From the cell containing the given text, extract its center point as (X, Y) coordinate. 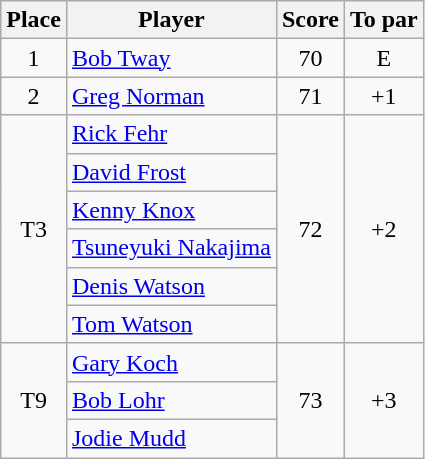
+3 (384, 400)
Kenny Knox (171, 210)
70 (310, 58)
73 (310, 400)
Gary Koch (171, 362)
+1 (384, 96)
E (384, 58)
Player (171, 20)
Jodie Mudd (171, 438)
Bob Lohr (171, 400)
Denis Watson (171, 286)
Score (310, 20)
Rick Fehr (171, 134)
71 (310, 96)
Greg Norman (171, 96)
Bob Tway (171, 58)
David Frost (171, 172)
T9 (34, 400)
Tsuneyuki Nakajima (171, 248)
To par (384, 20)
Place (34, 20)
+2 (384, 229)
2 (34, 96)
T3 (34, 229)
Tom Watson (171, 324)
72 (310, 229)
1 (34, 58)
